For the text-containing cell, return its midpoint in (X, Y) coordinate format. 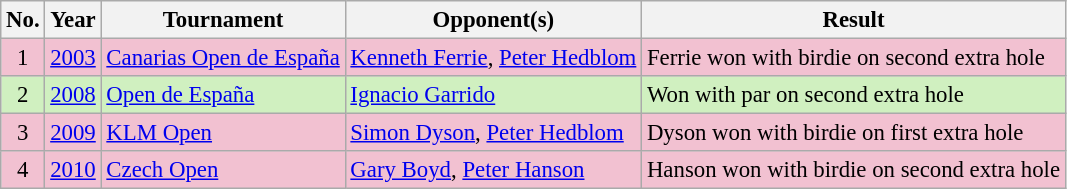
Year (73, 20)
4 (23, 170)
Dyson won with birdie on first extra hole (854, 133)
2010 (73, 170)
Opponent(s) (494, 20)
Gary Boyd, Peter Hanson (494, 170)
Czech Open (223, 170)
Result (854, 20)
Hanson won with birdie on second extra hole (854, 170)
2003 (73, 58)
Kenneth Ferrie, Peter Hedblom (494, 58)
Ferrie won with birdie on second extra hole (854, 58)
Tournament (223, 20)
2008 (73, 95)
Won with par on second extra hole (854, 95)
No. (23, 20)
Canarias Open de España (223, 58)
2009 (73, 133)
KLM Open (223, 133)
Simon Dyson, Peter Hedblom (494, 133)
Ignacio Garrido (494, 95)
Open de España (223, 95)
3 (23, 133)
1 (23, 58)
2 (23, 95)
